Search for the cell housing the specified text and yield its [x, y] center coordinate. 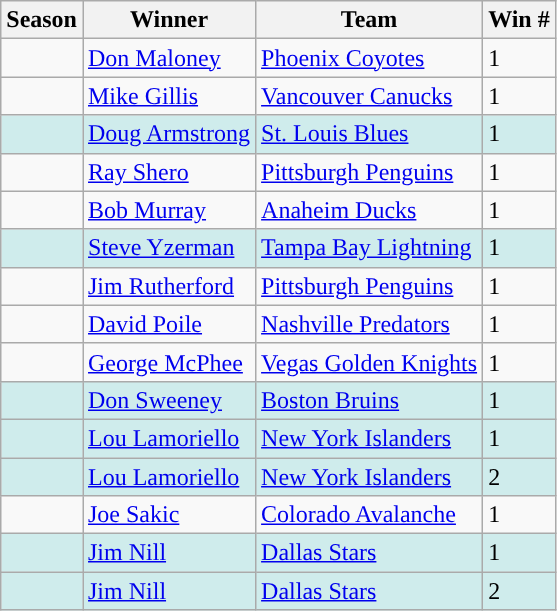
Mike Gillis [168, 96]
Joe Sakic [168, 515]
Don Maloney [168, 58]
Bob Murray [168, 210]
David Poile [168, 324]
Nashville Predators [370, 324]
Ray Shero [168, 172]
George McPhee [168, 362]
Steve Yzerman [168, 248]
Tampa Bay Lightning [370, 248]
Doug Armstrong [168, 134]
Phoenix Coyotes [370, 58]
Boston Bruins [370, 400]
Vancouver Canucks [370, 96]
Team [370, 20]
Anaheim Ducks [370, 210]
Season [42, 20]
Jim Rutherford [168, 286]
Win # [520, 20]
Vegas Golden Knights [370, 362]
Winner [168, 20]
St. Louis Blues [370, 134]
Don Sweeney [168, 400]
Colorado Avalanche [370, 515]
